Pinpoint the cell where the given text exists, returning its [x, y] midpoint coordinate. 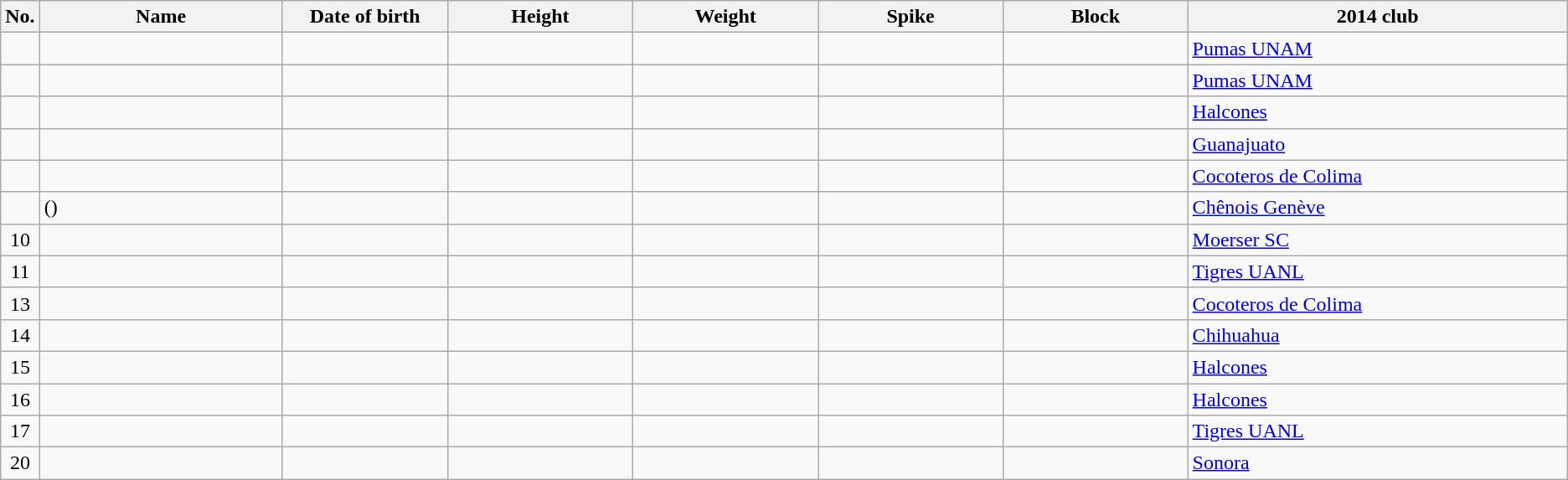
Guanajuato [1377, 144]
No. [20, 17]
Spike [911, 17]
13 [20, 303]
Block [1096, 17]
Name [161, 17]
20 [20, 463]
14 [20, 335]
Weight [725, 17]
() [161, 208]
11 [20, 271]
2014 club [1377, 17]
Moerser SC [1377, 240]
Chênois Genève [1377, 208]
Date of birth [365, 17]
16 [20, 400]
10 [20, 240]
17 [20, 431]
15 [20, 367]
Chihuahua [1377, 335]
Height [539, 17]
Sonora [1377, 463]
